Find where the given text appears and provide that cell's center as (X, Y) coordinate. 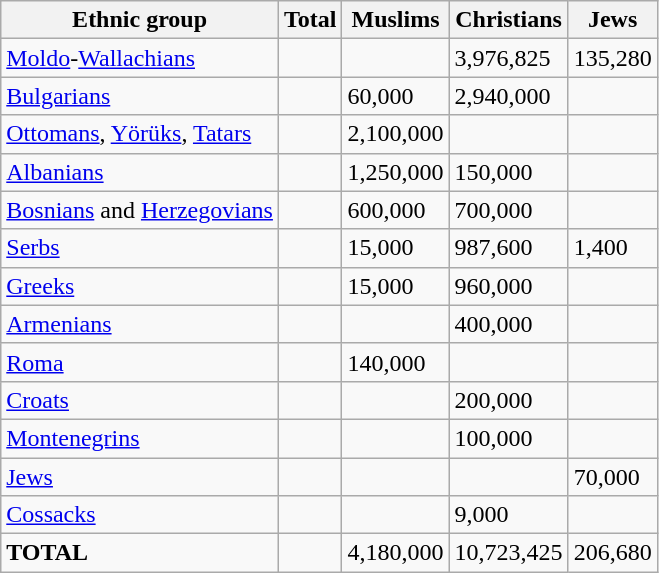
Serbs (140, 248)
4,180,000 (396, 553)
Bosnians and Herzegovians (140, 210)
Montenegrins (140, 438)
Greeks (140, 286)
600,000 (396, 210)
Croats (140, 400)
1,250,000 (396, 172)
Total (310, 20)
2,940,000 (508, 96)
960,000 (508, 286)
Armenians (140, 324)
206,680 (612, 553)
Ethnic group (140, 20)
70,000 (612, 477)
9,000 (508, 515)
100,000 (508, 438)
Muslims (396, 20)
Roma (140, 362)
Albanians (140, 172)
3,976,825 (508, 58)
135,280 (612, 58)
Christians (508, 20)
200,000 (508, 400)
1,400 (612, 248)
Cossacks (140, 515)
Ottomans, Yörüks, Tatars (140, 134)
140,000 (396, 362)
700,000 (508, 210)
Moldo-Wallachians (140, 58)
150,000 (508, 172)
60,000 (396, 96)
10,723,425 (508, 553)
987,600 (508, 248)
TOTAL (140, 553)
Bulgarians (140, 96)
400,000 (508, 324)
2,100,000 (396, 134)
